Scan for the cell matching the given text and deliver its [X, Y] coordinate at center. 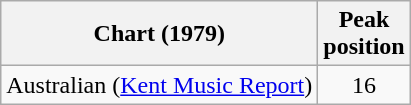
16 [364, 85]
Peakposition [364, 34]
Australian (Kent Music Report) [160, 85]
Chart (1979) [160, 34]
